Provide the [X, Y] coordinate of the cell's center where the given text is located.  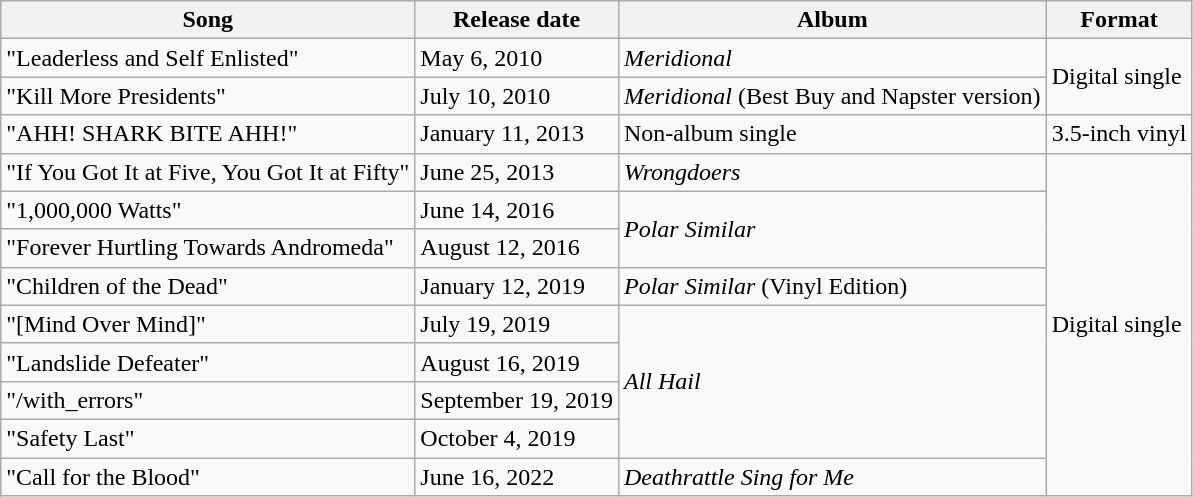
Album [832, 20]
3.5-inch vinyl [1119, 134]
"1,000,000 Watts" [208, 210]
"If You Got It at Five, You Got It at Fifty" [208, 172]
"Landslide Defeater" [208, 362]
Non-album single [832, 134]
"[Mind Over Mind]" [208, 324]
Format [1119, 20]
"Safety Last" [208, 438]
Polar Similar [832, 229]
Deathrattle Sing for Me [832, 477]
"Forever Hurtling Towards Andromeda" [208, 248]
Release date [517, 20]
"/with_errors" [208, 400]
All Hail [832, 381]
Meridional (Best Buy and Napster version) [832, 96]
January 12, 2019 [517, 286]
August 16, 2019 [517, 362]
January 11, 2013 [517, 134]
"Leaderless and Self Enlisted" [208, 58]
July 19, 2019 [517, 324]
June 16, 2022 [517, 477]
"Kill More Presidents" [208, 96]
July 10, 2010 [517, 96]
June 25, 2013 [517, 172]
Song [208, 20]
"Children of the Dead" [208, 286]
June 14, 2016 [517, 210]
"Call for the Blood" [208, 477]
"AHH! SHARK BITE AHH!" [208, 134]
October 4, 2019 [517, 438]
May 6, 2010 [517, 58]
Meridional [832, 58]
August 12, 2016 [517, 248]
Polar Similar (Vinyl Edition) [832, 286]
September 19, 2019 [517, 400]
Wrongdoers [832, 172]
